For the text-containing cell, return its midpoint in (X, Y) coordinate format. 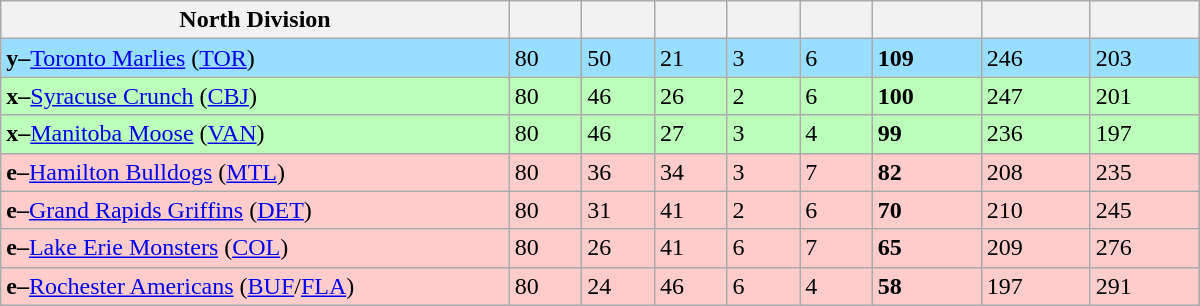
201 (1144, 96)
245 (1144, 210)
x–Manitoba Moose (VAN) (255, 134)
e–Lake Erie Monsters (COL) (255, 248)
27 (690, 134)
x–Syracuse Crunch (CBJ) (255, 96)
50 (618, 58)
208 (1036, 172)
203 (1144, 58)
36 (618, 172)
e–Rochester Americans (BUF/FLA) (255, 286)
58 (926, 286)
24 (618, 286)
276 (1144, 248)
y–Toronto Marlies (TOR) (255, 58)
82 (926, 172)
70 (926, 210)
North Division (255, 20)
209 (1036, 248)
236 (1036, 134)
247 (1036, 96)
65 (926, 248)
291 (1144, 286)
109 (926, 58)
e–Hamilton Bulldogs (MTL) (255, 172)
100 (926, 96)
235 (1144, 172)
246 (1036, 58)
21 (690, 58)
e–Grand Rapids Griffins (DET) (255, 210)
99 (926, 134)
31 (618, 210)
34 (690, 172)
210 (1036, 210)
